Detect which cell encompasses the target text, then output its [X, Y] center coordinate. 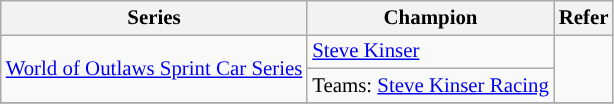
World of Outlaws Sprint Car Series [154, 68]
Series [154, 18]
Refer [584, 18]
Champion [430, 18]
Steve Kinser [430, 51]
Teams: Steve Kinser Racing [430, 85]
